Output the (x, y) coordinate of the center of the cell containing the given text.  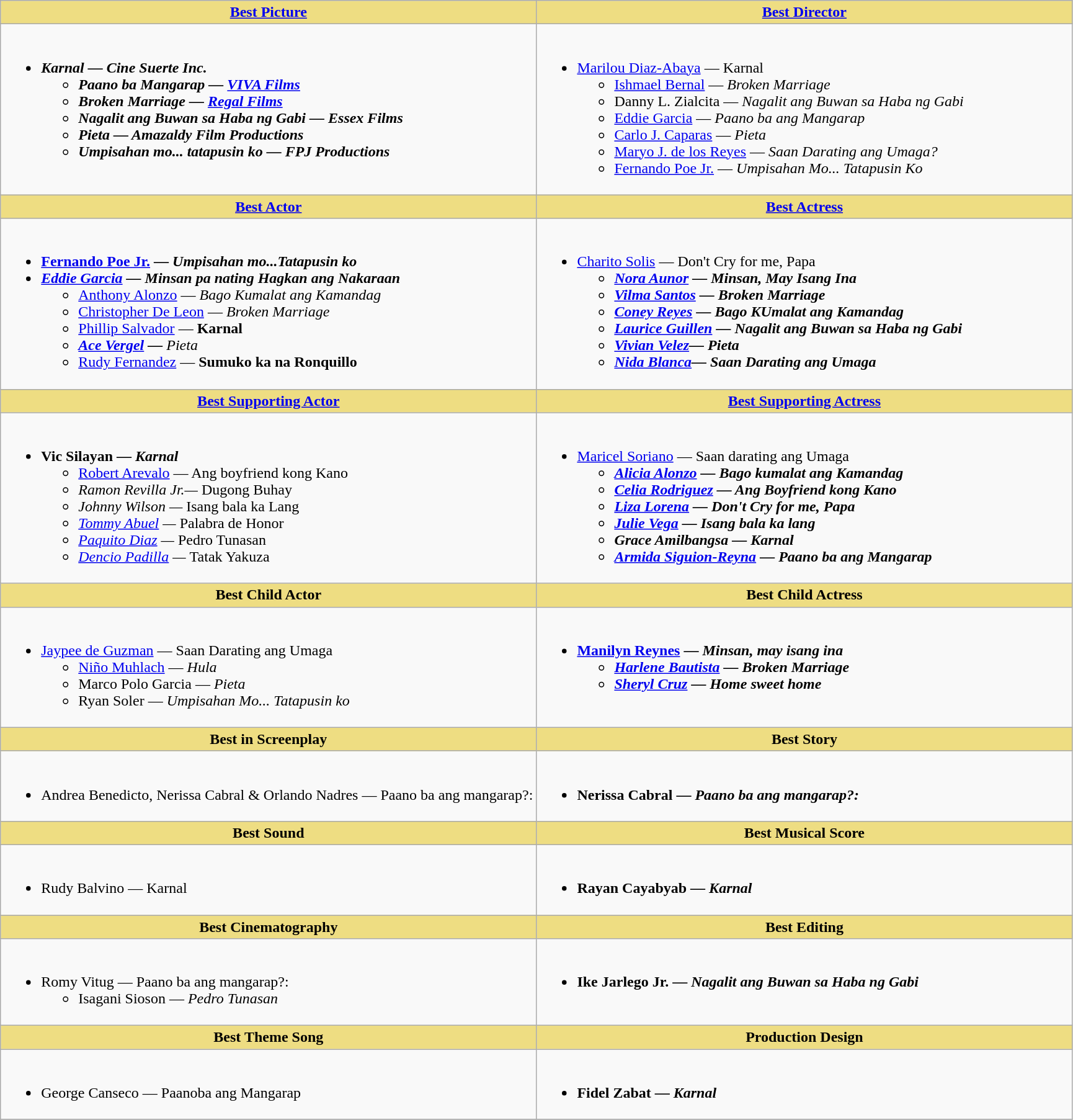
Best Theme Song (269, 1037)
Rudy Balvino — Karnal (269, 880)
Rayan Cayabyab — Karnal (804, 880)
Best in Screenplay (269, 739)
Fidel Zabat — Karnal (804, 1085)
Manilyn Reynes — Minsan, may isang inaHarlene Bautista — Broken MarriageSheryl Cruz — Home sweet home (804, 667)
Best Child Actress (804, 595)
Best Child Actor (269, 595)
Andrea Benedicto, Nerissa Cabral & Orlando Nadres — Paano ba ang mangarap?: (269, 786)
Best Supporting Actress (804, 401)
Production Design (804, 1037)
Best Musical Score (804, 833)
Ike Jarlego Jr. — Nagalit ang Buwan sa Haba ng Gabi (804, 982)
Best Actress (804, 207)
Best Picture (269, 12)
Best Editing (804, 926)
Nerissa Cabral — Paano ba ang mangarap?: (804, 786)
Romy Vitug — Paano ba ang mangarap?: Isagani Sioson — Pedro Tunasan (269, 982)
Best Cinematography (269, 926)
Best Supporting Actor (269, 401)
Best Story (804, 739)
Best Director (804, 12)
Best Sound (269, 833)
Best Actor (269, 207)
Jaypee de Guzman — Saan Darating ang UmagaNiño Muhlach — HulaMarco Polo Garcia — PietaRyan Soler — Umpisahan Mo... Tatapusin ko (269, 667)
George Canseco — Paanoba ang Mangarap (269, 1085)
